Detect which cell encompasses the target text, then output its (X, Y) center coordinate. 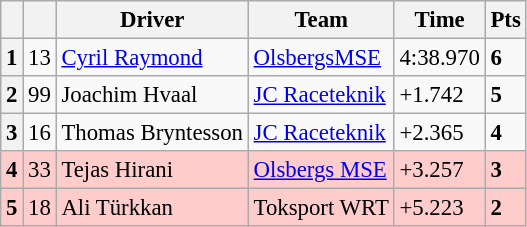
+3.257 (440, 170)
Driver (152, 20)
1 (12, 58)
16 (40, 133)
OlsbergsMSE (321, 58)
Thomas Bryntesson (152, 133)
Ali Türkkan (152, 208)
+2.365 (440, 133)
Cyril Raymond (152, 58)
6 (506, 58)
4:38.970 (440, 58)
Toksport WRT (321, 208)
Tejas Hirani (152, 170)
Team (321, 20)
13 (40, 58)
18 (40, 208)
99 (40, 95)
Olsbergs MSE (321, 170)
+5.223 (440, 208)
33 (40, 170)
Joachim Hvaal (152, 95)
+1.742 (440, 95)
Time (440, 20)
Pts (506, 20)
